For the text-containing cell, return its midpoint in (x, y) coordinate format. 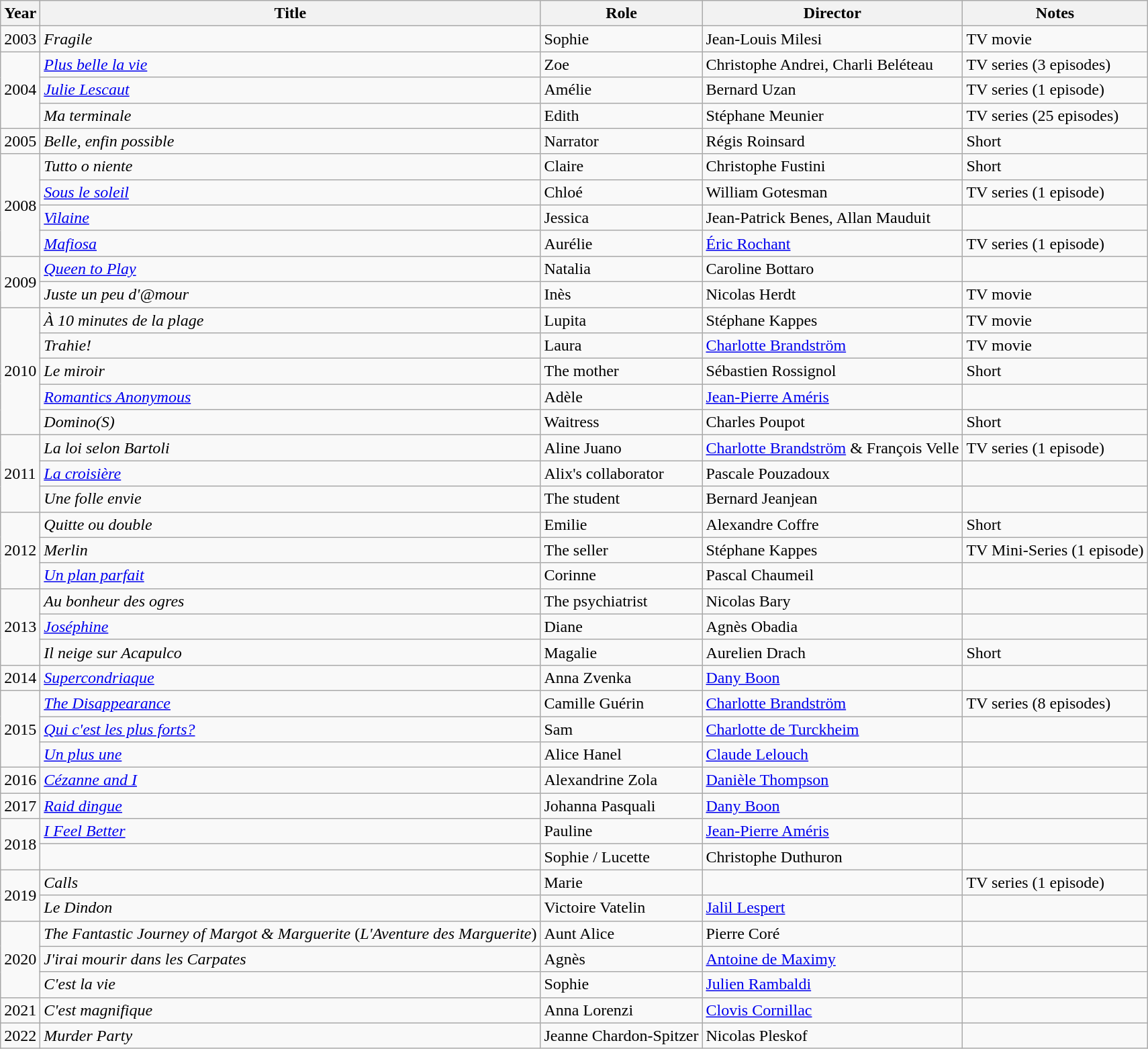
Agnès Obadia (832, 627)
The mother (622, 371)
Camille Guérin (622, 703)
Raid dingue (290, 806)
Un plan parfait (290, 576)
2008 (20, 205)
Pascal Chaumeil (832, 576)
À 10 minutes de la plage (290, 320)
Charlotte Brandström & François Velle (832, 448)
J'irai mourir dans les Carpates (290, 959)
Johanna Pasquali (622, 806)
Inès (622, 294)
Il neige sur Acapulco (290, 652)
Julie Lescaut (290, 90)
2018 (20, 844)
La croisière (290, 473)
Director (832, 13)
Ma terminale (290, 116)
Victoire Vatelin (622, 908)
Mafiosa (290, 243)
Pascale Pouzadoux (832, 473)
Marie (622, 882)
Aunt Alice (622, 933)
Domino(S) (290, 422)
Nicolas Bary (832, 601)
2015 (20, 729)
The Disappearance (290, 703)
Charlotte de Turckheim (832, 729)
Murder Party (290, 1036)
2020 (20, 959)
2017 (20, 806)
Aurélie (622, 243)
2016 (20, 780)
Une folle envie (290, 499)
Role (622, 13)
Emilie (622, 524)
Notes (1055, 13)
Nicolas Herdt (832, 294)
Le Dindon (290, 908)
Aline Juano (622, 448)
Tutto o niente (290, 167)
Christophe Andrei, Charli Beléteau (832, 64)
Christophe Fustini (832, 167)
Jeanne Chardon-Spitzer (622, 1036)
Alexandrine Zola (622, 780)
Jean-Patrick Benes, Allan Mauduit (832, 218)
Le miroir (290, 371)
2022 (20, 1036)
Anna Lorenzi (622, 1010)
Trahie! (290, 346)
Jalil Lespert (832, 908)
2004 (20, 90)
TV series (8 episodes) (1055, 703)
I Feel Better (290, 831)
Régis Roinsard (832, 141)
C'est la vie (290, 985)
Danièle Thompson (832, 780)
Magalie (622, 652)
Aurelien Drach (832, 652)
2005 (20, 141)
Jessica (622, 218)
Chloé (622, 192)
TV Mini-Series (1 episode) (1055, 550)
TV series (25 episodes) (1055, 116)
Laura (622, 346)
2013 (20, 627)
Caroline Bottaro (832, 269)
Stéphane Meunier (832, 116)
The psychiatrist (622, 601)
Supercondriaque (290, 678)
Alice Hanel (622, 755)
Sébastien Rossignol (832, 371)
Juste un peu d'@mour (290, 294)
Belle, enfin possible (290, 141)
2021 (20, 1010)
Calls (290, 882)
Christophe Duthuron (832, 857)
The seller (622, 550)
La loi selon Bartoli (290, 448)
Title (290, 13)
Pauline (622, 831)
Alix's collaborator (622, 473)
Waitress (622, 422)
Claude Lelouch (832, 755)
Lupita (622, 320)
Éric Rochant (832, 243)
Julien Rambaldi (832, 985)
Antoine de Maximy (832, 959)
Anna Zvenka (622, 678)
Plus belle la vie (290, 64)
William Gotesman (832, 192)
2014 (20, 678)
2009 (20, 281)
Au bonheur des ogres (290, 601)
The student (622, 499)
2010 (20, 371)
Sam (622, 729)
Year (20, 13)
Diane (622, 627)
Quitte ou double (290, 524)
Joséphine (290, 627)
Qui c'est les plus forts? (290, 729)
Corinne (622, 576)
Queen to Play (290, 269)
C'est magnifique (290, 1010)
2012 (20, 550)
Un plus une (290, 755)
Amélie (622, 90)
Alexandre Coffre (832, 524)
Merlin (290, 550)
TV series (3 episodes) (1055, 64)
Edith (622, 116)
Natalia (622, 269)
Adèle (622, 397)
Jean-Louis Milesi (832, 39)
Agnès (622, 959)
Zoe (622, 64)
Sophie / Lucette (622, 857)
Cézanne and I (290, 780)
Sous le soleil (290, 192)
Romantics Anonymous (290, 397)
Bernard Jeanjean (832, 499)
Narrator (622, 141)
Pierre Coré (832, 933)
Nicolas Pleskof (832, 1036)
2019 (20, 895)
Fragile (290, 39)
Claire (622, 167)
2011 (20, 473)
Bernard Uzan (832, 90)
Charles Poupot (832, 422)
Clovis Cornillac (832, 1010)
2003 (20, 39)
The Fantastic Journey of Margot & Marguerite (L'Aventure des Marguerite) (290, 933)
Vilaine (290, 218)
